Detect which cell encompasses the target text, then output its (X, Y) center coordinate. 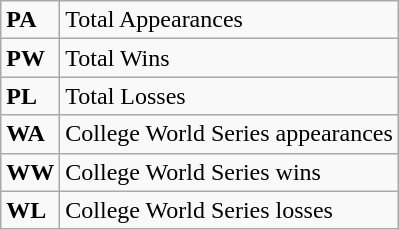
College World Series appearances (230, 134)
Total Appearances (230, 20)
Total Wins (230, 58)
PA (30, 20)
PL (30, 96)
WL (30, 210)
WA (30, 134)
Total Losses (230, 96)
College World Series wins (230, 172)
PW (30, 58)
College World Series losses (230, 210)
WW (30, 172)
